Pinpoint the cell where the given text exists, returning its [x, y] midpoint coordinate. 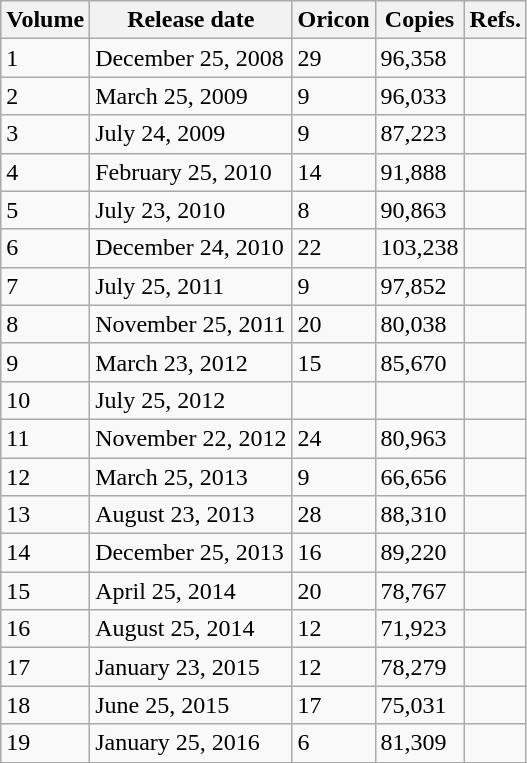
13 [46, 515]
97,852 [420, 286]
90,863 [420, 210]
2 [46, 96]
89,220 [420, 553]
4 [46, 172]
August 25, 2014 [191, 629]
November 25, 2011 [191, 324]
January 25, 2016 [191, 743]
5 [46, 210]
July 23, 2010 [191, 210]
7 [46, 286]
Volume [46, 20]
December 25, 2008 [191, 58]
80,963 [420, 438]
28 [334, 515]
10 [46, 400]
Release date [191, 20]
11 [46, 438]
103,238 [420, 248]
July 25, 2011 [191, 286]
88,310 [420, 515]
29 [334, 58]
24 [334, 438]
Oricon [334, 20]
March 25, 2009 [191, 96]
78,767 [420, 591]
78,279 [420, 667]
March 25, 2013 [191, 477]
Copies [420, 20]
February 25, 2010 [191, 172]
1 [46, 58]
96,358 [420, 58]
Refs. [495, 20]
80,038 [420, 324]
22 [334, 248]
April 25, 2014 [191, 591]
91,888 [420, 172]
August 23, 2013 [191, 515]
81,309 [420, 743]
July 25, 2012 [191, 400]
June 25, 2015 [191, 705]
December 25, 2013 [191, 553]
18 [46, 705]
3 [46, 134]
July 24, 2009 [191, 134]
75,031 [420, 705]
71,923 [420, 629]
85,670 [420, 362]
March 23, 2012 [191, 362]
November 22, 2012 [191, 438]
19 [46, 743]
December 24, 2010 [191, 248]
January 23, 2015 [191, 667]
87,223 [420, 134]
66,656 [420, 477]
96,033 [420, 96]
